Find where the given text appears and provide that cell's center as (X, Y) coordinate. 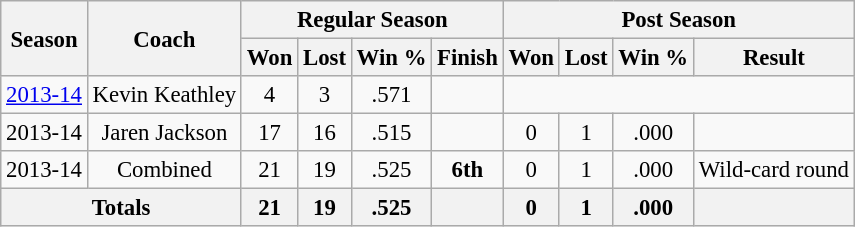
16 (325, 133)
Wild-card round (774, 170)
.515 (391, 133)
Totals (122, 208)
3 (325, 95)
.571 (391, 95)
Season (44, 38)
4 (269, 95)
17 (269, 133)
Regular Season (372, 20)
Kevin Keathley (164, 95)
Combined (164, 170)
6th (468, 170)
Jaren Jackson (164, 133)
Result (774, 58)
Coach (164, 38)
Post Season (678, 20)
Finish (468, 58)
